Determine the [X, Y] coordinate at the center of the cell enclosing the given text.  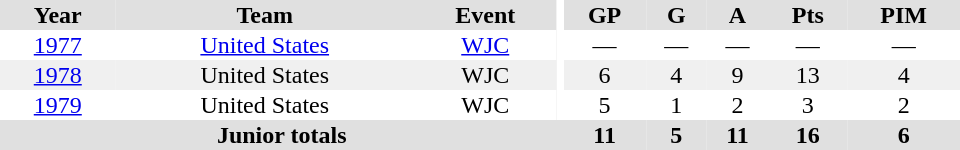
GP [604, 15]
Event [486, 15]
G [676, 15]
9 [738, 75]
PIM [904, 15]
13 [808, 75]
1977 [58, 45]
16 [808, 135]
3 [808, 105]
Pts [808, 15]
A [738, 15]
Year [58, 15]
1 [676, 105]
Junior totals [282, 135]
1979 [58, 105]
1978 [58, 75]
Team [265, 15]
